Determine the [X, Y] coordinate at the center of the cell enclosing the given text.  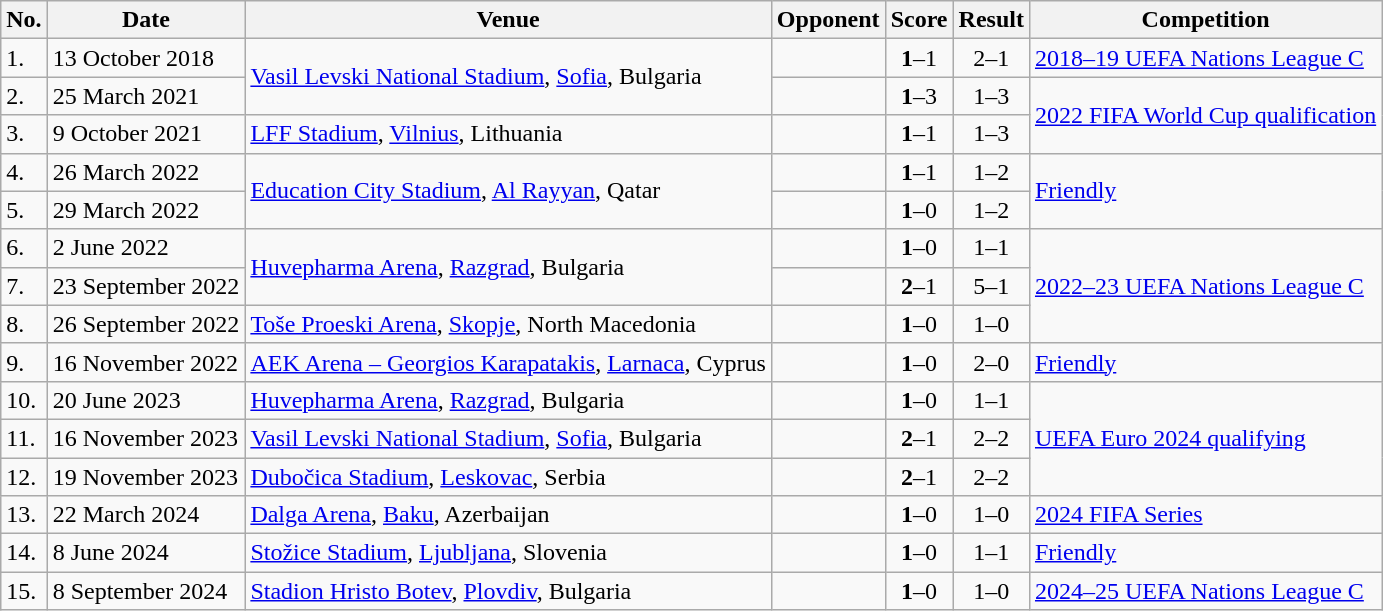
Toše Proeski Arena, Skopje, North Macedonia [508, 324]
2022 FIFA World Cup qualification [1205, 115]
29 March 2022 [146, 210]
20 June 2023 [146, 400]
2 June 2022 [146, 248]
2024–25 UEFA Nations League C [1205, 591]
14. [24, 553]
19 November 2023 [146, 477]
6. [24, 248]
8 September 2024 [146, 591]
Dalga Arena, Baku, Azerbaijan [508, 515]
9 October 2021 [146, 134]
Result [991, 20]
1. [24, 58]
2022–23 UEFA Nations League C [1205, 286]
16 November 2023 [146, 438]
2018–19 UEFA Nations League C [1205, 58]
UEFA Euro 2024 qualifying [1205, 438]
Education City Stadium, Al Rayyan, Qatar [508, 191]
23 September 2022 [146, 286]
22 March 2024 [146, 515]
LFF Stadium, Vilnius, Lithuania [508, 134]
25 March 2021 [146, 96]
5–1 [991, 286]
26 September 2022 [146, 324]
7. [24, 286]
No. [24, 20]
3. [24, 134]
11. [24, 438]
8. [24, 324]
Dubočica Stadium, Leskovac, Serbia [508, 477]
8 June 2024 [146, 553]
15. [24, 591]
Competition [1205, 20]
Opponent [828, 20]
26 March 2022 [146, 172]
10. [24, 400]
9. [24, 362]
13 October 2018 [146, 58]
4. [24, 172]
16 November 2022 [146, 362]
Venue [508, 20]
12. [24, 477]
2024 FIFA Series [1205, 515]
2–0 [991, 362]
Date [146, 20]
Score [919, 20]
5. [24, 210]
Stadion Hristo Botev, Plovdiv, Bulgaria [508, 591]
AEK Arena – Georgios Karapatakis, Larnaca, Cyprus [508, 362]
2. [24, 96]
13. [24, 515]
Stožice Stadium, Ljubljana, Slovenia [508, 553]
